Output the (X, Y) coordinate of the center of the cell containing the given text.  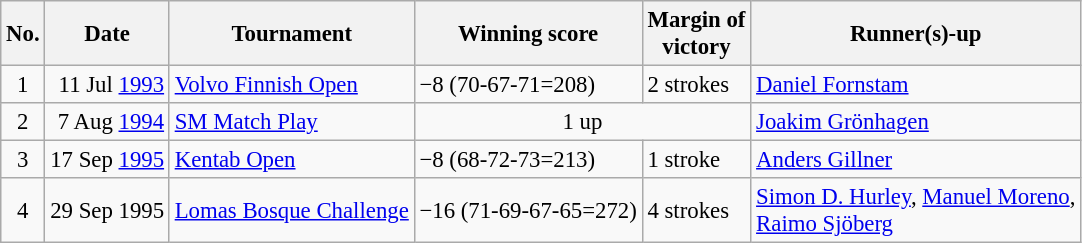
Anders Gillner (916, 160)
Winning score (528, 34)
−8 (70-67-71=208) (528, 85)
Joakim Grönhagen (916, 122)
2 strokes (696, 85)
7 Aug 1994 (107, 122)
1 stroke (696, 160)
17 Sep 1995 (107, 160)
3 (23, 160)
−16 (71-69-67-65=272) (528, 210)
29 Sep 1995 (107, 210)
Volvo Finnish Open (292, 85)
Simon D. Hurley, Manuel Moreno, Raimo Sjöberg (916, 210)
11 Jul 1993 (107, 85)
Tournament (292, 34)
Daniel Fornstam (916, 85)
1 up (582, 122)
4 strokes (696, 210)
Margin ofvictory (696, 34)
Date (107, 34)
SM Match Play (292, 122)
Kentab Open (292, 160)
Lomas Bosque Challenge (292, 210)
2 (23, 122)
−8 (68-72-73=213) (528, 160)
No. (23, 34)
Runner(s)-up (916, 34)
1 (23, 85)
4 (23, 210)
